Return (X, Y) of the center of cell containing provided text 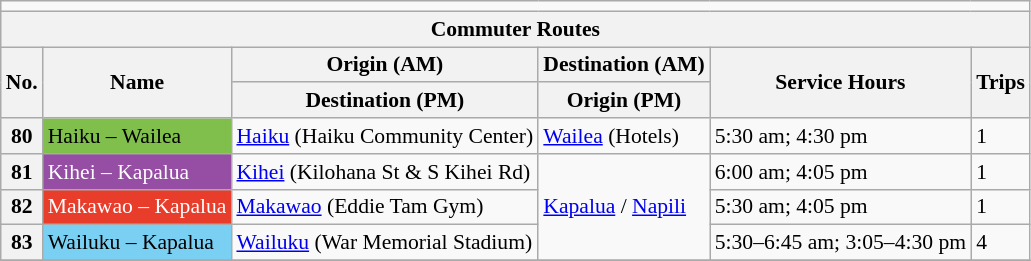
Makawao – Kapalua (138, 207)
Kapalua / Napili (624, 208)
Wailea (Hotels) (624, 136)
Origin (AM) (384, 65)
Kihei – Kapalua (138, 172)
5:30 am; 4:30 pm (840, 136)
Haiku – Wailea (138, 136)
Name (138, 82)
83 (22, 243)
Wailuku (War Memorial Stadium) (384, 243)
Origin (PM) (624, 101)
6:00 am; 4:05 pm (840, 172)
Service Hours (840, 82)
5:30–6:45 am; 3:05–4:30 pm (840, 243)
Commuter Routes (516, 29)
Kihei (Kilohana St & S Kihei Rd) (384, 172)
No. (22, 82)
4 (1000, 243)
Wailuku – Kapalua (138, 243)
Haiku (Haiku Community Center) (384, 136)
5:30 am; 4:05 pm (840, 207)
Makawao (Eddie Tam Gym) (384, 207)
Destination (PM) (384, 101)
Trips (1000, 82)
Destination (AM) (624, 65)
81 (22, 172)
82 (22, 207)
80 (22, 136)
